For the text-containing cell, return its midpoint in (X, Y) coordinate format. 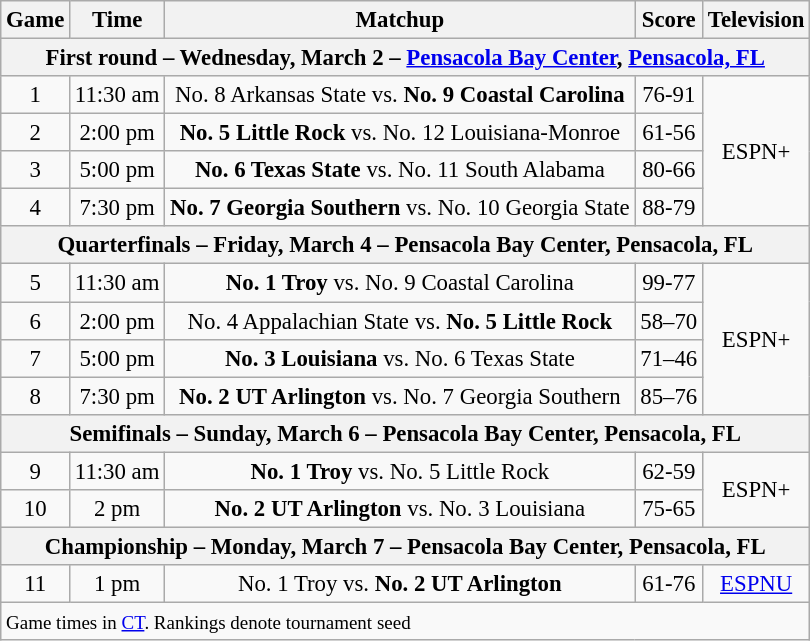
1 pm (118, 584)
1 (36, 95)
10 (36, 509)
Game (36, 20)
Matchup (400, 20)
7 (36, 358)
5 (36, 283)
ESPNU (756, 584)
61-76 (669, 584)
No. 5 Little Rock vs. No. 12 Louisiana-Monroe (400, 133)
3 (36, 170)
4 (36, 208)
62-59 (669, 471)
Game times in CT. Rankings denote tournament seed (406, 621)
No. 1 Troy vs. No. 9 Coastal Carolina (400, 283)
8 (36, 396)
No. 2 UT Arlington vs. No. 7 Georgia Southern (400, 396)
2 (36, 133)
99-77 (669, 283)
11 (36, 584)
No. 3 Louisiana vs. No. 6 Texas State (400, 358)
Television (756, 20)
No. 4 Appalachian State vs. No. 5 Little Rock (400, 321)
Score (669, 20)
71–46 (669, 358)
6 (36, 321)
80-66 (669, 170)
No. 1 Troy vs. No. 5 Little Rock (400, 471)
75-65 (669, 509)
No. 6 Texas State vs. No. 11 South Alabama (400, 170)
9 (36, 471)
Time (118, 20)
Championship – Monday, March 7 – Pensacola Bay Center, Pensacola, FL (406, 546)
2 pm (118, 509)
No. 2 UT Arlington vs. No. 3 Louisiana (400, 509)
Quarterfinals – Friday, March 4 – Pensacola Bay Center, Pensacola, FL (406, 245)
58–70 (669, 321)
88-79 (669, 208)
61-56 (669, 133)
Semifinals – Sunday, March 6 – Pensacola Bay Center, Pensacola, FL (406, 433)
First round – Wednesday, March 2 – Pensacola Bay Center, Pensacola, FL (406, 58)
No. 7 Georgia Southern vs. No. 10 Georgia State (400, 208)
85–76 (669, 396)
76-91 (669, 95)
No. 1 Troy vs. No. 2 UT Arlington (400, 584)
No. 8 Arkansas State vs. No. 9 Coastal Carolina (400, 95)
